Pinpoint the cell where the given text exists, returning its (x, y) midpoint coordinate. 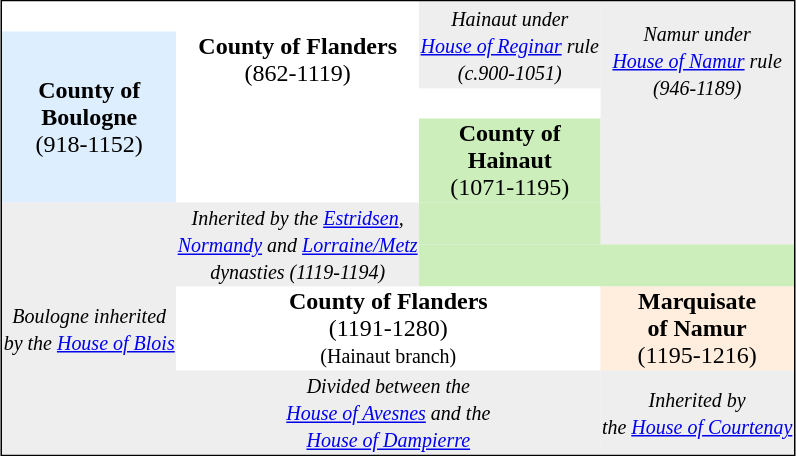
Namur underHouse of Namur rule(946-1189) (696, 60)
County ofBoulogne(918-1152) (89, 118)
Marquisateof Namur(1195-1216) (696, 328)
Hainaut underHouse of Reginar rule(c.900-1051) (510, 46)
Divided between the House of Avesnes and theHouse of Dampierre (388, 412)
Inherited bythe House of Courtenay (696, 412)
County of Flanders(1191-1280)(Hainaut branch) (388, 328)
County of Flanders(862-1119) (298, 60)
County ofHainaut(1071-1195) (510, 160)
Inherited by the Estridsen,Normandy and Lorraine/Metzdynasties (1119-1194) (298, 244)
Boulogne inheritedby the House of Blois (89, 328)
